From the cell containing the given text, extract its center point as (x, y) coordinate. 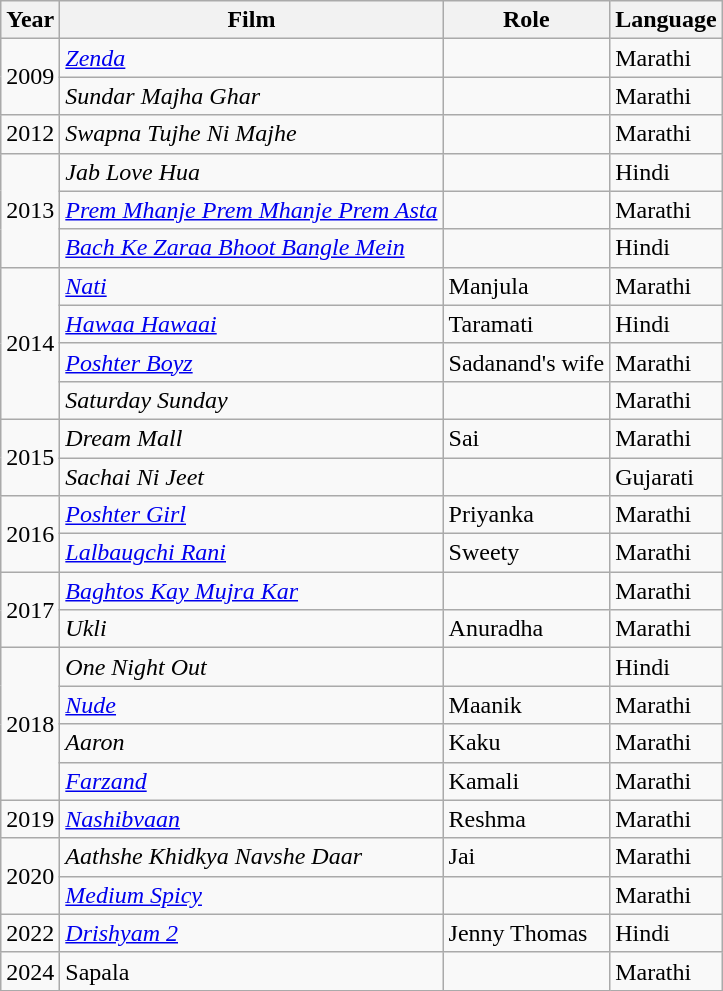
Swapna Tujhe Ni Majhe (252, 134)
Sundar Majha Ghar (252, 96)
Baghtos Kay Mujra Kar (252, 591)
2020 (30, 876)
2015 (30, 457)
Film (252, 20)
Poshter Boyz (252, 362)
Anuradha (526, 629)
Nude (252, 705)
Jenny Thomas (526, 933)
Dream Mall (252, 438)
Gujarati (666, 477)
2014 (30, 343)
2017 (30, 610)
Sweety (526, 553)
Manjula (526, 286)
Poshter Girl (252, 515)
Role (526, 20)
2024 (30, 971)
Nati (252, 286)
2018 (30, 724)
2022 (30, 933)
Nashibvaan (252, 819)
One Night Out (252, 667)
Medium Spicy (252, 895)
Bach Ke Zaraa Bhoot Bangle Mein (252, 248)
Aathshe Khidkya Navshe Daar (252, 857)
Jai (526, 857)
Kamali (526, 781)
Hawaa Hawaai (252, 324)
2019 (30, 819)
Taramati (526, 324)
Kaku (526, 743)
2009 (30, 77)
Jab Love Hua (252, 172)
Prem Mhanje Prem Mhanje Prem Asta (252, 210)
Lalbaugchi Rani (252, 553)
Aaron (252, 743)
Sai (526, 438)
Language (666, 20)
2012 (30, 134)
Sachai Ni Jeet (252, 477)
Maanik (526, 705)
Sadanand's wife (526, 362)
Ukli (252, 629)
Year (30, 20)
Drishyam 2 (252, 933)
Zenda (252, 58)
2013 (30, 210)
Saturday Sunday (252, 400)
Sapala (252, 971)
Priyanka (526, 515)
Farzand (252, 781)
2016 (30, 534)
Reshma (526, 819)
